Capture the cell that displays the provided text and extract its [X, Y] central coordinate. 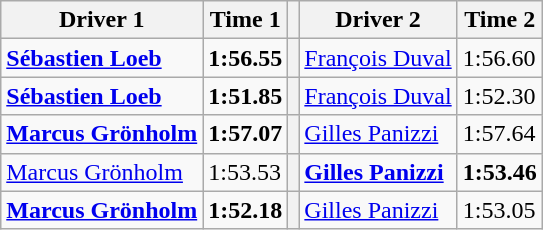
Time 2 [500, 20]
1:52.18 [246, 210]
1:57.07 [246, 134]
Driver 1 [102, 20]
1:56.55 [246, 58]
1:52.30 [500, 96]
1:56.60 [500, 58]
Driver 2 [378, 20]
1:53.46 [500, 172]
Time 1 [246, 20]
1:57.64 [500, 134]
1:53.53 [246, 172]
1:53.05 [500, 210]
1:51.85 [246, 96]
